Return [X, Y] of the center of cell containing provided text 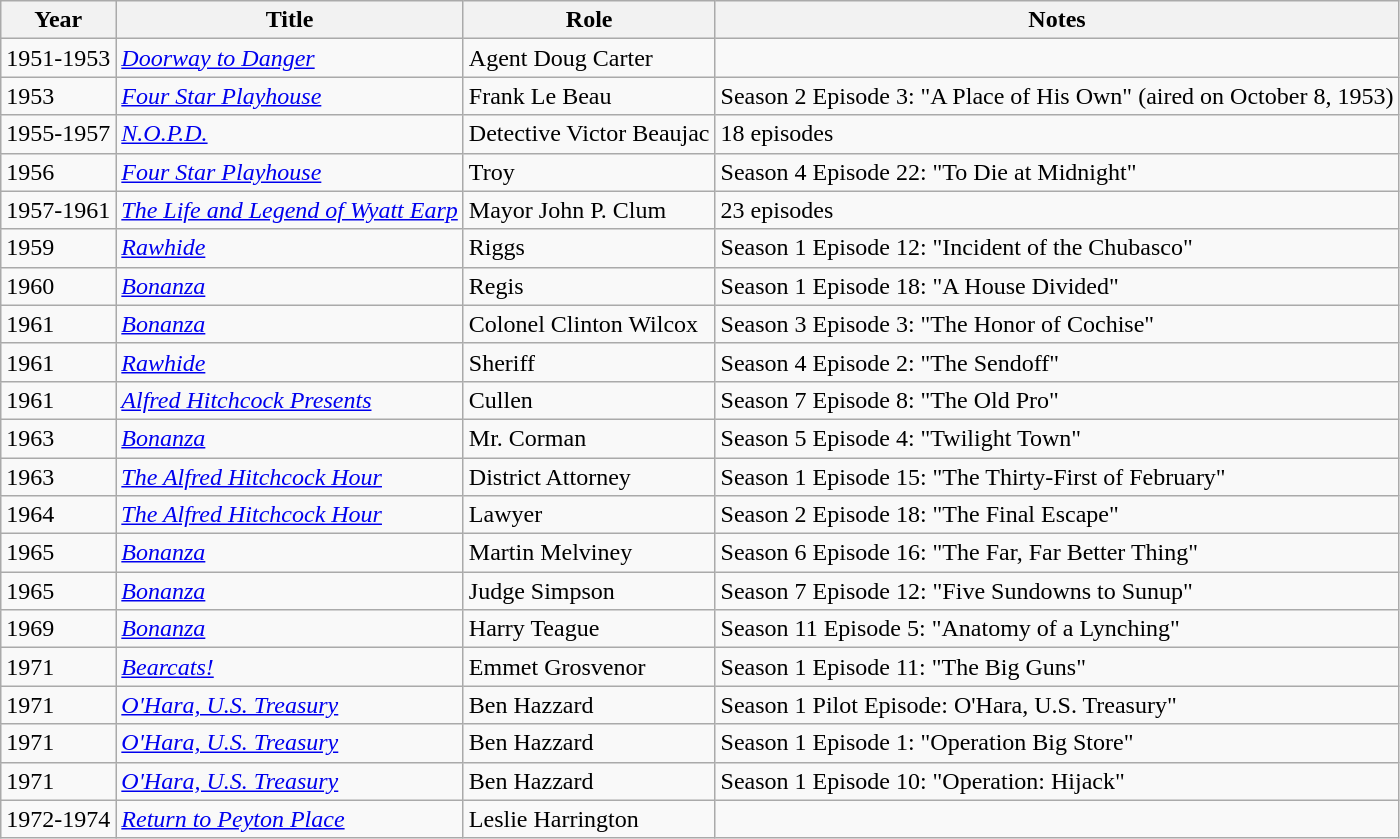
Season 1 Episode 10: "Operation: Hijack" [1057, 781]
Season 7 Episode 8: "The Old Pro" [1057, 400]
Colonel Clinton Wilcox [589, 324]
Season 1 Episode 1: "Operation Big Store" [1057, 743]
Detective Victor Beaujac [589, 134]
Lawyer [589, 515]
District Attorney [589, 477]
Season 1 Episode 11: "The Big Guns" [1057, 667]
The Life and Legend of Wyatt Earp [290, 210]
N.O.P.D. [290, 134]
Mr. Corman [589, 438]
Season 5 Episode 4: "Twilight Town" [1057, 438]
Season 2 Episode 18: "The Final Escape" [1057, 515]
1964 [58, 515]
Mayor John P. Clum [589, 210]
Doorway to Danger [290, 58]
Frank Le Beau [589, 96]
1959 [58, 248]
Season 4 Episode 2: "The Sendoff" [1057, 362]
Season 2 Episode 3: "A Place of His Own" (aired on October 8, 1953) [1057, 96]
Emmet Grosvenor [589, 667]
Title [290, 20]
1960 [58, 286]
1951-1953 [58, 58]
Cullen [589, 400]
Season 1 Episode 18: "A House Divided" [1057, 286]
Harry Teague [589, 629]
Season 3 Episode 3: "The Honor of Cochise" [1057, 324]
18 episodes [1057, 134]
Season 1 Episode 12: "Incident of the Chubasco" [1057, 248]
Notes [1057, 20]
Troy [589, 172]
Season 1 Episode 15: "The Thirty-First of February" [1057, 477]
Alfred Hitchcock Presents [290, 400]
Role [589, 20]
Return to Peyton Place [290, 819]
Season 11 Episode 5: "Anatomy of a Lynching" [1057, 629]
1957-1961 [58, 210]
Season 7 Episode 12: "Five Sundowns to Sunup" [1057, 591]
Agent Doug Carter [589, 58]
Judge Simpson [589, 591]
Sheriff [589, 362]
1955-1957 [58, 134]
Regis [589, 286]
23 episodes [1057, 210]
Season 1 Pilot Episode: O'Hara, U.S. Treasury" [1057, 705]
Year [58, 20]
Martin Melviney [589, 553]
1953 [58, 96]
1969 [58, 629]
Leslie Harrington [589, 819]
1956 [58, 172]
Riggs [589, 248]
1972-1974 [58, 819]
Bearcats! [290, 667]
Season 4 Episode 22: "To Die at Midnight" [1057, 172]
Season 6 Episode 16: "The Far, Far Better Thing" [1057, 553]
